Search for the cell housing the specified text and yield its [X, Y] center coordinate. 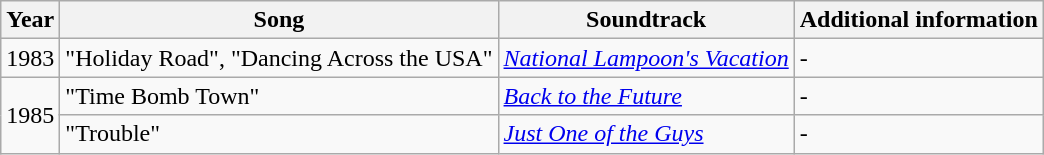
1983 [30, 58]
Soundtrack [646, 20]
Back to the Future [646, 96]
"Trouble" [279, 134]
"Holiday Road", "Dancing Across the USA" [279, 58]
Just One of the Guys [646, 134]
Song [279, 20]
Additional information [918, 20]
"Time Bomb Town" [279, 96]
1985 [30, 115]
Year [30, 20]
National Lampoon's Vacation [646, 58]
